Detect which cell encompasses the target text, then output its [X, Y] center coordinate. 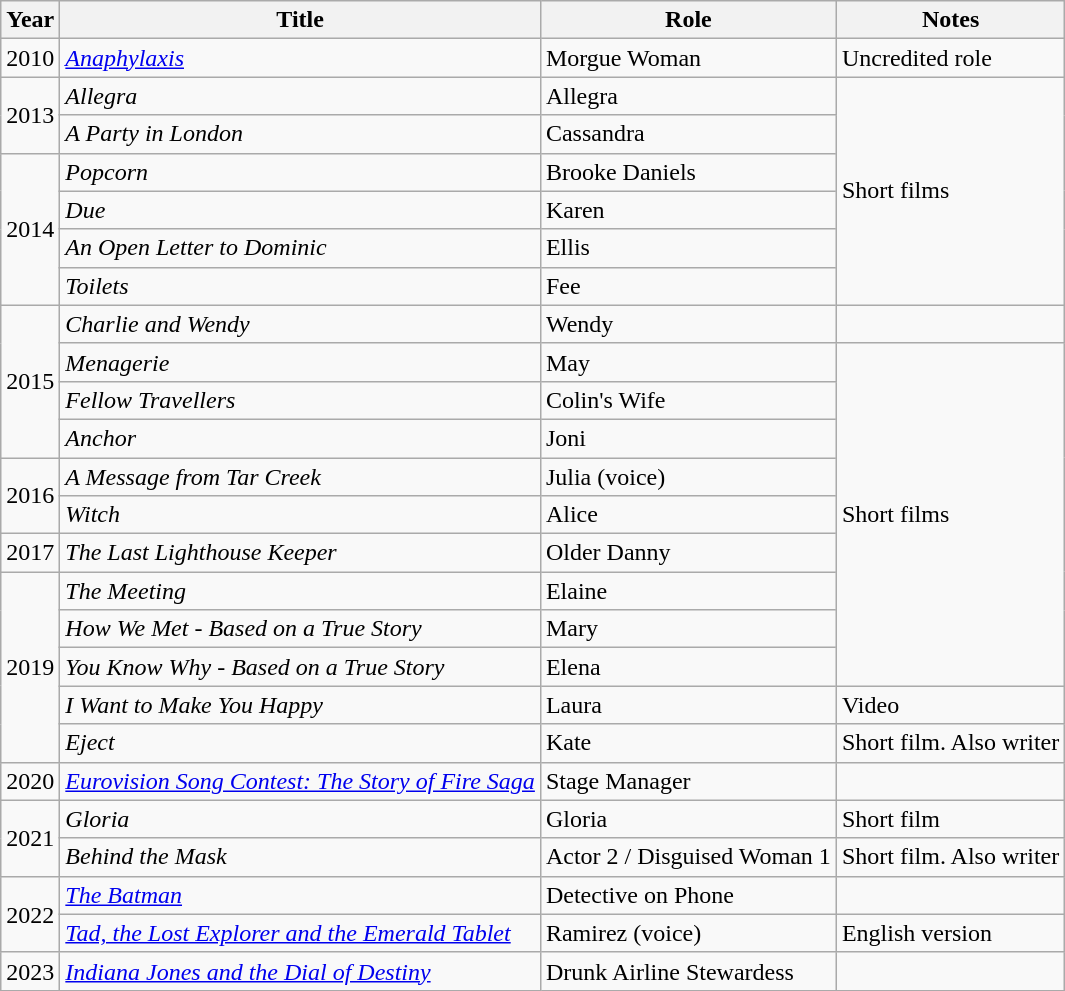
Elaine [688, 591]
Ellis [688, 248]
Brooke Daniels [688, 172]
Alice [688, 515]
Joni [688, 438]
2019 [30, 667]
Behind the Mask [300, 857]
Notes [950, 20]
Charlie and Wendy [300, 324]
The Batman [300, 895]
Mary [688, 629]
Cassandra [688, 134]
Due [300, 210]
Karen [688, 210]
2010 [30, 58]
Colin's Wife [688, 400]
Morgue Woman [688, 58]
Role [688, 20]
Ramirez (voice) [688, 933]
The Last Lighthouse Keeper [300, 553]
Tad, the Lost Explorer and the Emerald Tablet [300, 933]
English version [950, 933]
Laura [688, 705]
A Message from Tar Creek [300, 477]
Drunk Airline Stewardess [688, 971]
2023 [30, 971]
I Want to Make You Happy [300, 705]
2017 [30, 553]
Title [300, 20]
Eject [300, 743]
2013 [30, 115]
Short film [950, 819]
2014 [30, 229]
How We Met - Based on a True Story [300, 629]
2015 [30, 381]
Wendy [688, 324]
Julia (voice) [688, 477]
May [688, 362]
Toilets [300, 286]
Elena [688, 667]
The Meeting [300, 591]
Kate [688, 743]
Older Danny [688, 553]
Stage Manager [688, 781]
Anchor [300, 438]
Detective on Phone [688, 895]
Video [950, 705]
Uncredited role [950, 58]
Witch [300, 515]
Fellow Travellers [300, 400]
You Know Why - Based on a True Story [300, 667]
Popcorn [300, 172]
An Open Letter to Dominic [300, 248]
Year [30, 20]
Eurovision Song Contest: The Story of Fire Saga [300, 781]
Fee [688, 286]
2020 [30, 781]
2022 [30, 914]
A Party in London [300, 134]
Anaphylaxis [300, 58]
2016 [30, 496]
Indiana Jones and the Dial of Destiny [300, 971]
Actor 2 / Disguised Woman 1 [688, 857]
2021 [30, 838]
Menagerie [300, 362]
